Pinpoint the cell where the given text exists, returning its (X, Y) midpoint coordinate. 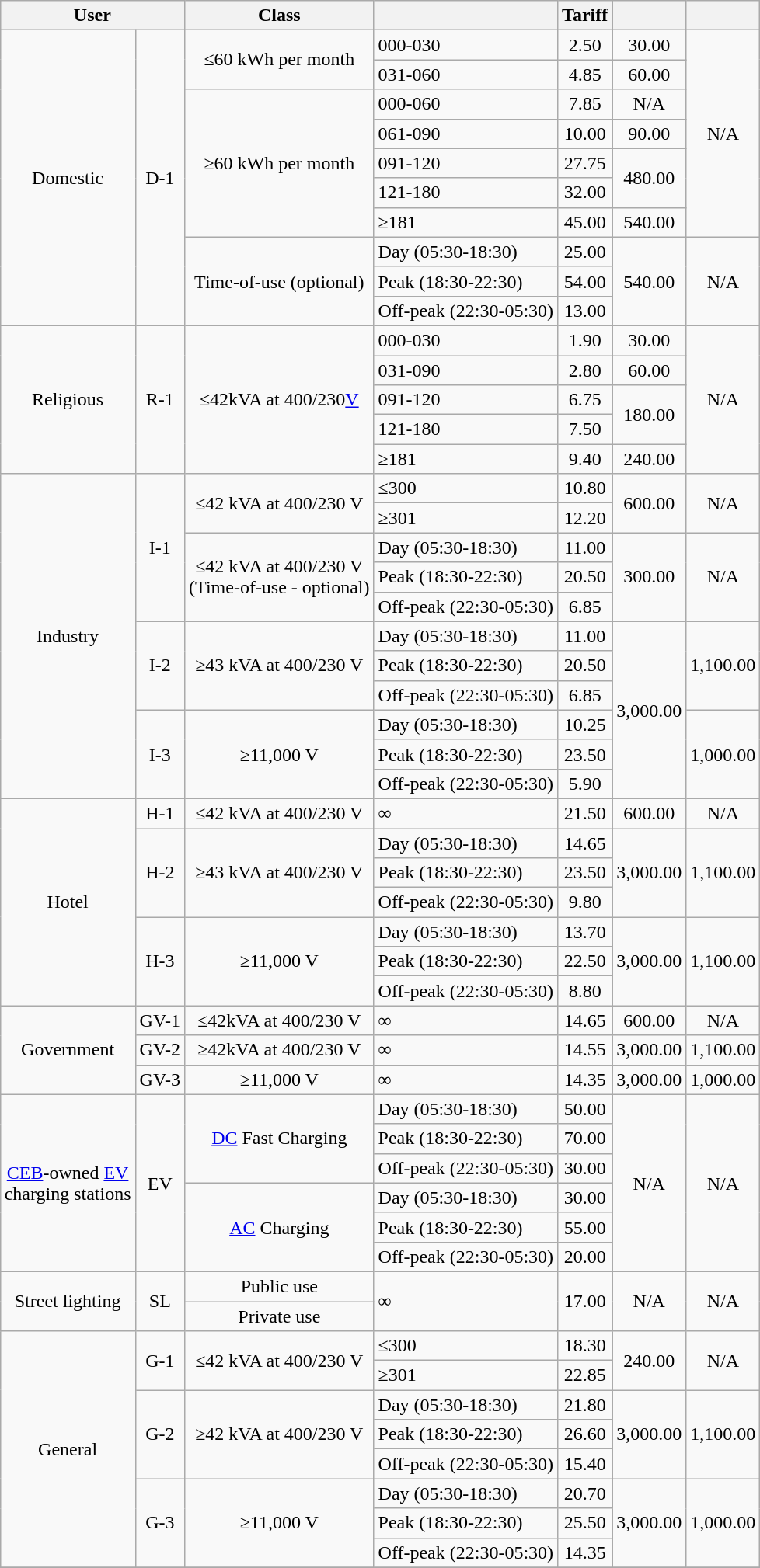
20.00 (585, 1257)
9.40 (585, 459)
18.30 (585, 1346)
2.80 (585, 370)
I-3 (160, 754)
I-1 (160, 548)
Class (280, 16)
14.55 (585, 1050)
Religious (68, 399)
000-060 (466, 104)
15.40 (585, 1464)
H-2 (160, 872)
70.00 (585, 1139)
54.00 (585, 281)
AC Charging (280, 1227)
21.50 (585, 813)
CEB-owned EVcharging stations (68, 1183)
≤42kVA at 400/230V (280, 399)
User (92, 16)
50.00 (585, 1109)
R-1 (160, 399)
≥60 kWh per month (280, 163)
DC Fast Charging (280, 1139)
061-090 (466, 134)
480.00 (650, 178)
21.80 (585, 1405)
7.85 (585, 104)
≤60 kWh per month (280, 60)
Private use (280, 1316)
D-1 (160, 179)
32.00 (585, 193)
25.00 (585, 252)
300.00 (650, 577)
2.50 (585, 45)
45.00 (585, 222)
Public use (280, 1286)
26.60 (585, 1434)
Hotel (68, 902)
G-3 (160, 1523)
180.00 (650, 415)
27.75 (585, 163)
≥42 kVA at 400/230 V (280, 1434)
10.80 (585, 488)
10.25 (585, 725)
Time-of-use (optional) (280, 281)
G-1 (160, 1361)
1.90 (585, 340)
Government (68, 1050)
031-090 (466, 370)
17.00 (585, 1301)
10.00 (585, 134)
8.80 (585, 991)
22.85 (585, 1375)
20.70 (585, 1493)
4.85 (585, 75)
7.50 (585, 429)
031-060 (466, 75)
Industry (68, 637)
12.20 (585, 518)
I-2 (160, 666)
13.70 (585, 932)
13.00 (585, 311)
9.80 (585, 902)
≤42kVA at 400/230 V (280, 1020)
Street lighting (68, 1301)
H-1 (160, 813)
6.75 (585, 400)
H-3 (160, 961)
90.00 (650, 134)
≥42kVA at 400/230 V (280, 1050)
25.50 (585, 1523)
Domestic (68, 179)
GV-2 (160, 1050)
≤42 kVA at 400/230 V(Time-of-use - optional) (280, 577)
SL (160, 1301)
General (68, 1449)
55.00 (585, 1227)
G-2 (160, 1434)
5.90 (585, 784)
GV-3 (160, 1080)
EV (160, 1183)
GV-1 (160, 1020)
22.50 (585, 961)
Tariff (585, 16)
